Determine the (X, Y) coordinate at the center of the cell enclosing the given text.  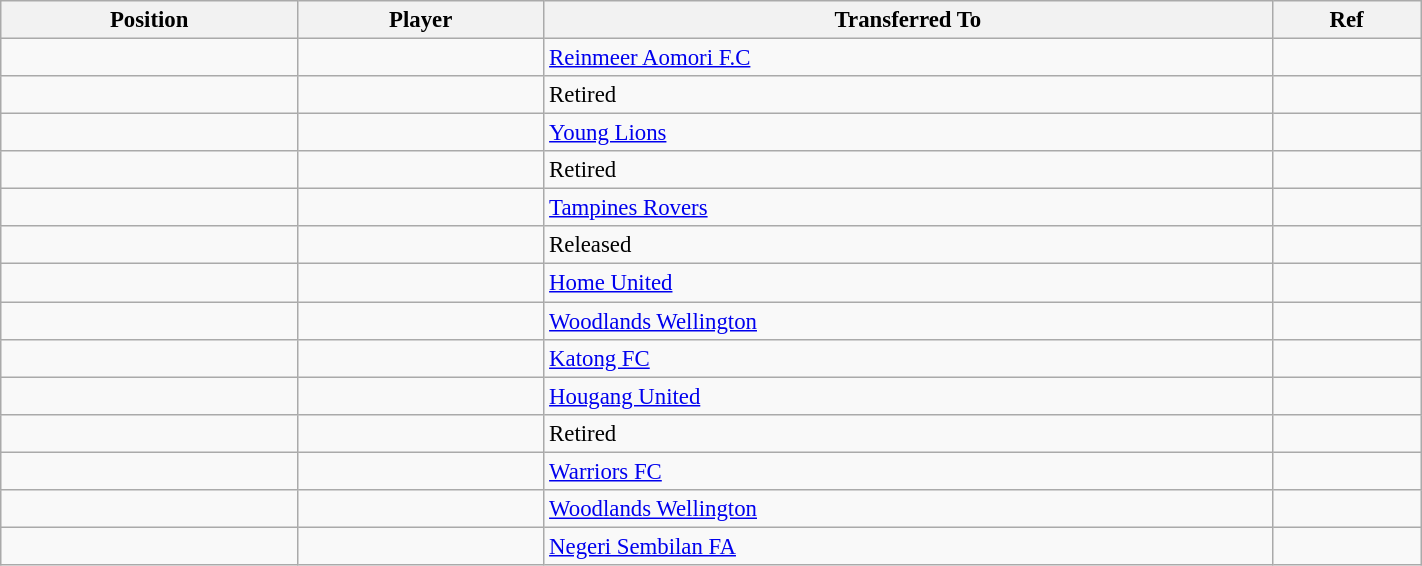
Position (150, 20)
Home United (908, 283)
Negeri Sembilan FA (908, 546)
Transferred To (908, 20)
Warriors FC (908, 471)
Reinmeer Aomori F.C (908, 58)
Ref (1346, 20)
Young Lions (908, 133)
Katong FC (908, 358)
Tampines Rovers (908, 208)
Hougang United (908, 396)
Player (421, 20)
Released (908, 245)
